Return (X, Y) of the center of cell containing provided text 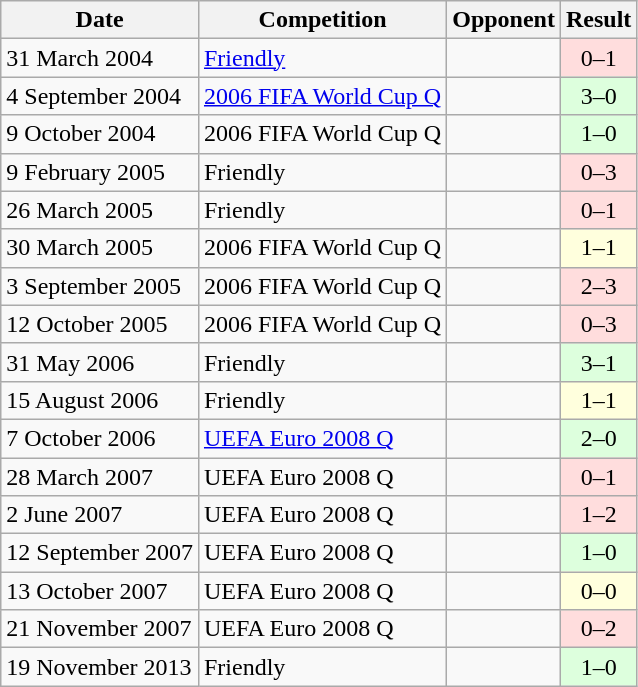
4 September 2004 (100, 96)
12 October 2005 (100, 324)
2–3 (598, 286)
3–0 (598, 96)
30 March 2005 (100, 248)
31 May 2006 (100, 362)
7 October 2006 (100, 438)
28 March 2007 (100, 477)
0–0 (598, 591)
0–2 (598, 629)
21 November 2007 (100, 629)
Result (598, 20)
15 August 2006 (100, 400)
Opponent (504, 20)
3–1 (598, 362)
Date (100, 20)
12 September 2007 (100, 553)
26 March 2005 (100, 210)
13 October 2007 (100, 591)
19 November 2013 (100, 667)
9 October 2004 (100, 134)
31 March 2004 (100, 58)
Competition (322, 20)
2 June 2007 (100, 515)
1–2 (598, 515)
3 September 2005 (100, 286)
9 February 2005 (100, 172)
2–0 (598, 438)
